Find where the given text appears and provide that cell's center as (X, Y) coordinate. 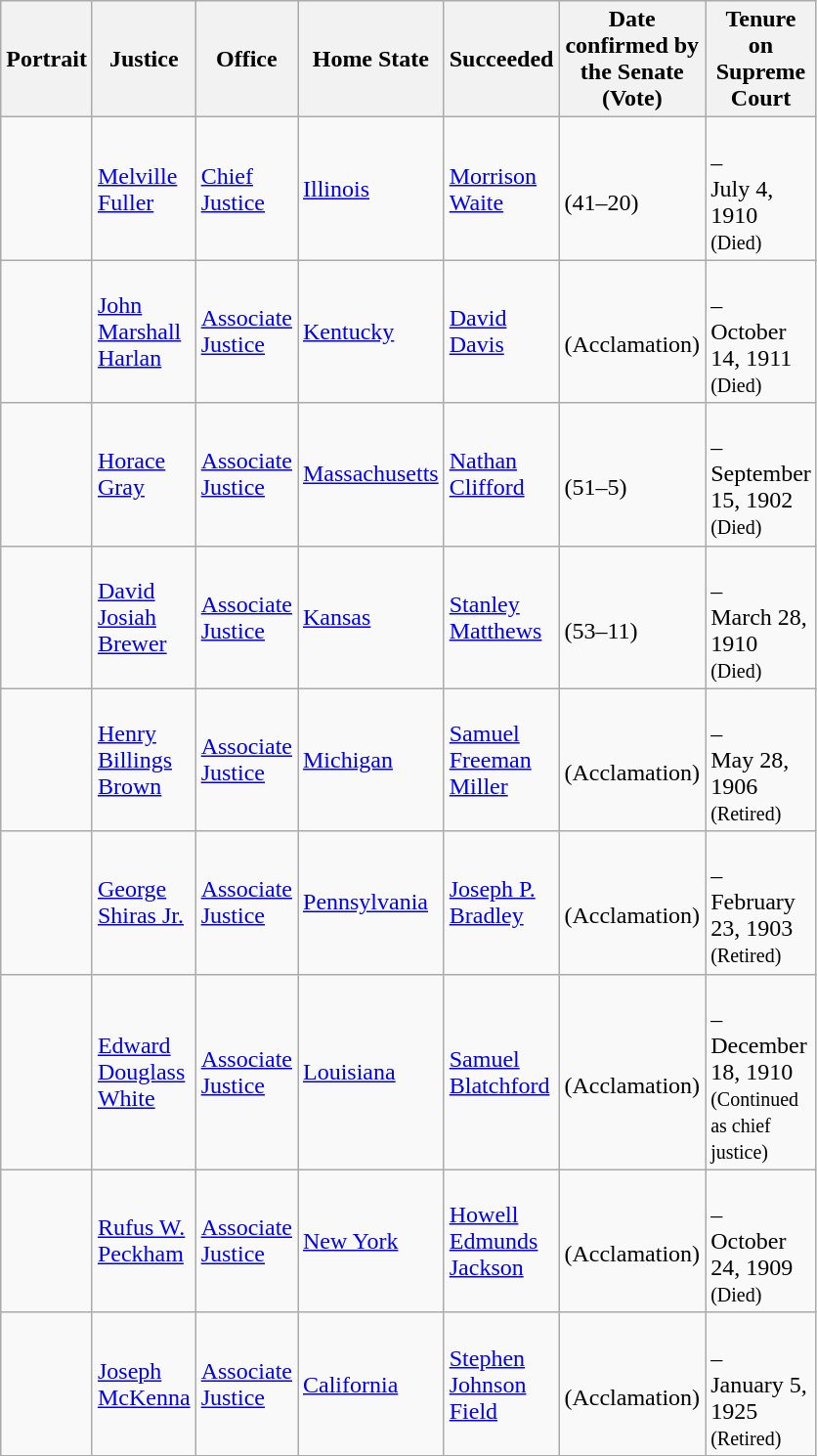
Tenure on Supreme Court (761, 59)
Morrison Waite (501, 189)
Kansas (370, 617)
California (370, 1384)
David Josiah Brewer (144, 617)
–July 4, 1910(Died) (761, 189)
Pennsylvania (370, 903)
Kentucky (370, 331)
Stephen Johnson Field (501, 1384)
–March 28, 1910(Died) (761, 617)
Edward Douglass White (144, 1072)
Date confirmed by the Senate(Vote) (632, 59)
Massachusetts (370, 474)
Home State (370, 59)
Samuel Freeman Miller (501, 760)
Portrait (47, 59)
New York (370, 1241)
David Davis (501, 331)
Chief Justice (246, 189)
Melville Fuller (144, 189)
George Shiras Jr. (144, 903)
Illinois (370, 189)
Michigan (370, 760)
–January 5, 1925(Retired) (761, 1384)
–October 14, 1911(Died) (761, 331)
–December 18, 1910(Continued as chief justice) (761, 1072)
Louisiana (370, 1072)
(41–20) (632, 189)
Rufus W. Peckham (144, 1241)
Justice (144, 59)
Stanley Matthews (501, 617)
Nathan Clifford (501, 474)
Henry Billings Brown (144, 760)
Office (246, 59)
Howell Edmunds Jackson (501, 1241)
Horace Gray (144, 474)
John Marshall Harlan (144, 331)
(53–11) (632, 617)
–September 15, 1902(Died) (761, 474)
Joseph McKenna (144, 1384)
Succeeded (501, 59)
(51–5) (632, 474)
Joseph P. Bradley (501, 903)
Samuel Blatchford (501, 1072)
–October 24, 1909(Died) (761, 1241)
–May 28, 1906(Retired) (761, 760)
–February 23, 1903(Retired) (761, 903)
